Search for the cell housing the specified text and yield its (x, y) center coordinate. 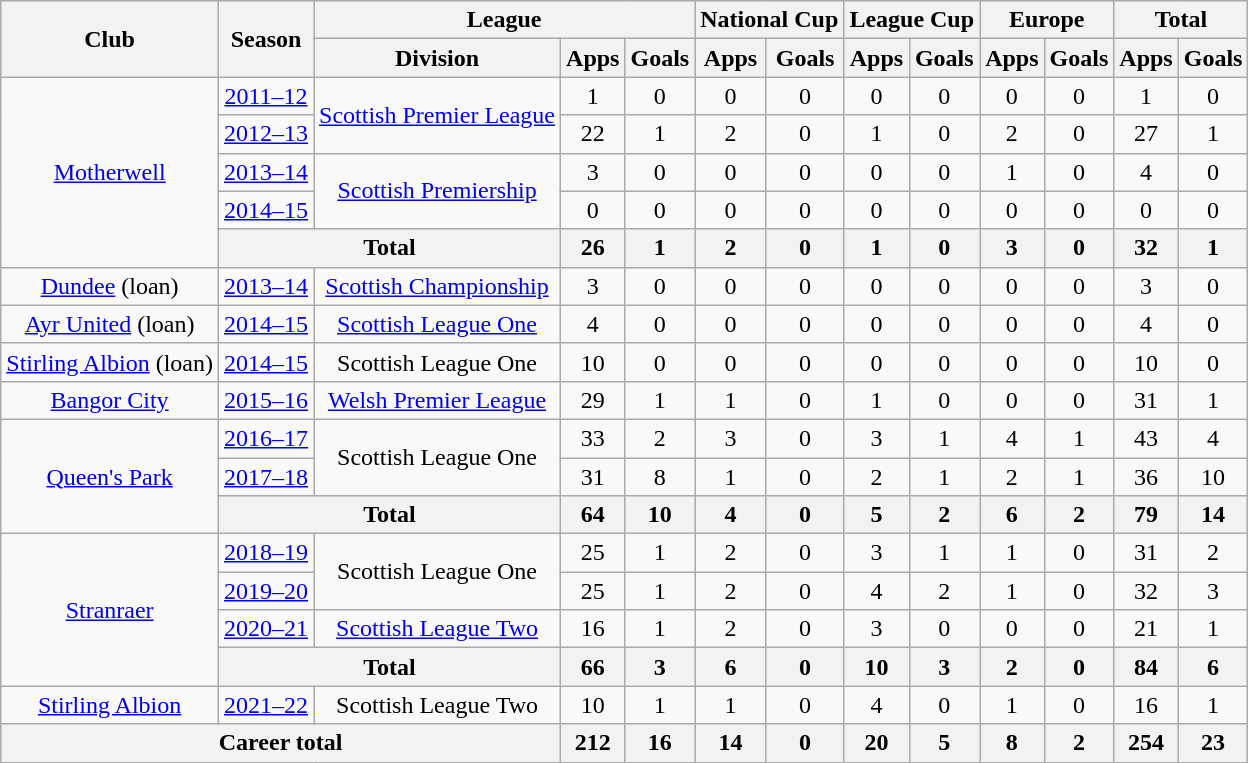
Stirling Albion (110, 705)
Motherwell (110, 172)
2012–13 (266, 134)
Dundee (loan) (110, 286)
Scottish Championship (438, 286)
2015–16 (266, 400)
Stirling Albion (loan) (110, 362)
National Cup (770, 20)
Scottish Premiership (438, 191)
Queen's Park (110, 476)
2017–18 (266, 477)
Career total (281, 743)
2020–21 (266, 629)
2011–12 (266, 96)
Scottish Premier League (438, 115)
33 (593, 438)
26 (593, 248)
Club (110, 39)
43 (1146, 438)
Season (266, 39)
Ayr United (loan) (110, 324)
2019–20 (266, 591)
212 (593, 743)
Europe (1047, 20)
Stranraer (110, 610)
Bangor City (110, 400)
20 (876, 743)
23 (1213, 743)
2016–17 (266, 438)
27 (1146, 134)
254 (1146, 743)
84 (1146, 667)
League (504, 20)
36 (1146, 477)
64 (593, 515)
66 (593, 667)
2018–19 (266, 553)
79 (1146, 515)
21 (1146, 629)
League Cup (912, 20)
Welsh Premier League (438, 400)
2021–22 (266, 705)
22 (593, 134)
29 (593, 400)
Division (438, 58)
